Locate the cell with the specified text and output its [x, y] center coordinate. 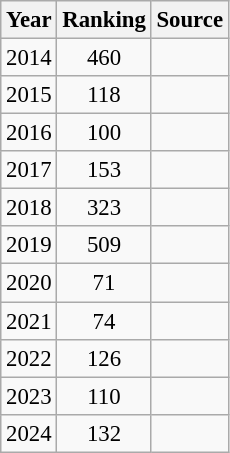
153 [104, 170]
100 [104, 133]
2016 [29, 133]
74 [104, 321]
2019 [29, 245]
2024 [29, 433]
2020 [29, 283]
323 [104, 208]
Ranking [104, 20]
118 [104, 95]
126 [104, 358]
2022 [29, 358]
2015 [29, 95]
Year [29, 20]
509 [104, 245]
2021 [29, 321]
110 [104, 396]
460 [104, 58]
2014 [29, 58]
Source [190, 20]
2018 [29, 208]
132 [104, 433]
2023 [29, 396]
2017 [29, 170]
71 [104, 283]
